Detect which cell encompasses the target text, then output its [x, y] center coordinate. 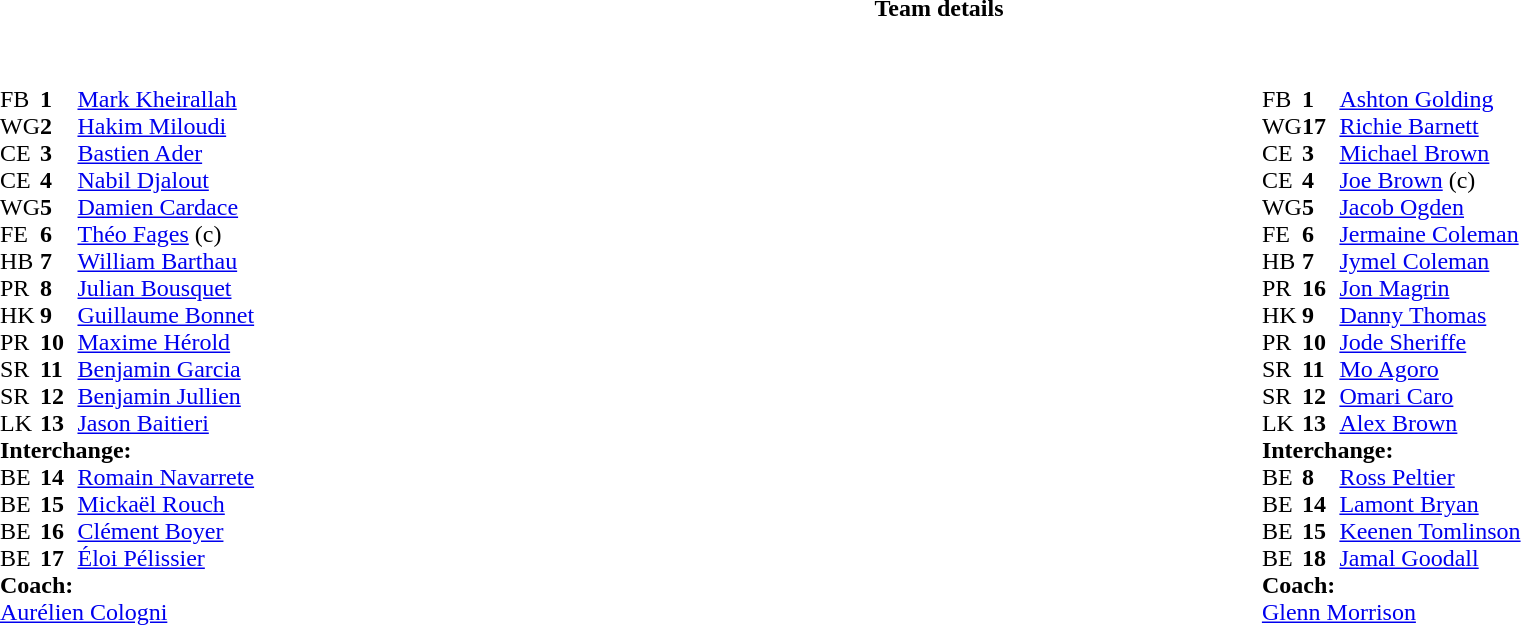
Maxime Hérold [166, 342]
Lamont Bryan [1430, 504]
Benjamin Jullien [166, 396]
Omari Caro [1430, 396]
Clément Boyer [166, 532]
Damien Cardace [166, 208]
Jacob Ogden [1430, 208]
Guillaume Bonnet [166, 316]
Joe Brown (c) [1430, 180]
Jon Magrin [1430, 288]
Benjamin Garcia [166, 370]
2 [59, 126]
18 [1321, 558]
Mo Agoro [1430, 370]
Jermaine Coleman [1430, 234]
Danny Thomas [1430, 316]
Alex Brown [1430, 424]
Mark Kheirallah [166, 100]
Jode Sheriffe [1430, 342]
Ross Peltier [1430, 478]
Théo Fages (c) [166, 234]
Jymel Coleman [1430, 262]
Jamal Goodall [1430, 558]
Hakim Miloudi [166, 126]
Ashton Golding [1430, 100]
William Barthau [166, 262]
Bastien Ader [166, 154]
Julian Bousquet [166, 288]
Nabil Djalout [166, 180]
Jason Baitieri [166, 424]
Richie Barnett [1430, 126]
Éloi Pélissier [166, 558]
Mickaël Rouch [166, 504]
Keenen Tomlinson [1430, 532]
Romain Navarrete [166, 478]
Michael Brown [1430, 154]
